Pinpoint the cell where the given text exists, returning its [X, Y] midpoint coordinate. 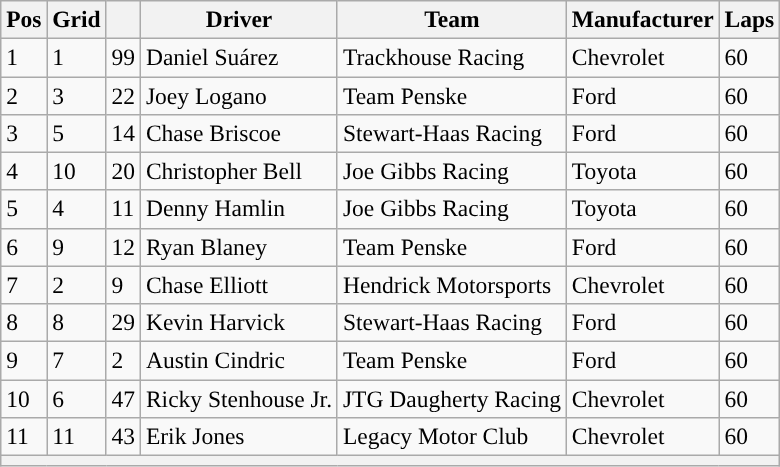
Legacy Motor Club [452, 436]
99 [123, 57]
Chase Elliott [238, 285]
Denny Hamlin [238, 209]
Team [452, 19]
Laps [750, 19]
Hendrick Motorsports [452, 285]
Driver [238, 19]
29 [123, 322]
Chase Briscoe [238, 133]
43 [123, 436]
12 [123, 247]
Christopher Bell [238, 171]
Daniel Suárez [238, 57]
Austin Cindric [238, 360]
14 [123, 133]
22 [123, 95]
Ryan Blaney [238, 247]
JTG Daugherty Racing [452, 398]
Erik Jones [238, 436]
Grid [76, 19]
Pos [24, 19]
47 [123, 398]
Manufacturer [642, 19]
20 [123, 171]
Trackhouse Racing [452, 57]
Ricky Stenhouse Jr. [238, 398]
Kevin Harvick [238, 322]
Joey Logano [238, 95]
